Locate the cell with the specified text and output its (X, Y) center coordinate. 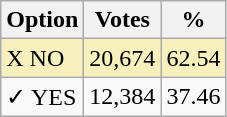
✓ YES (42, 97)
62.54 (194, 58)
12,384 (122, 97)
20,674 (122, 58)
37.46 (194, 97)
Option (42, 20)
X NO (42, 58)
% (194, 20)
Votes (122, 20)
